Return the [x, y] coordinate for the center point of the cell that contains the specified text.  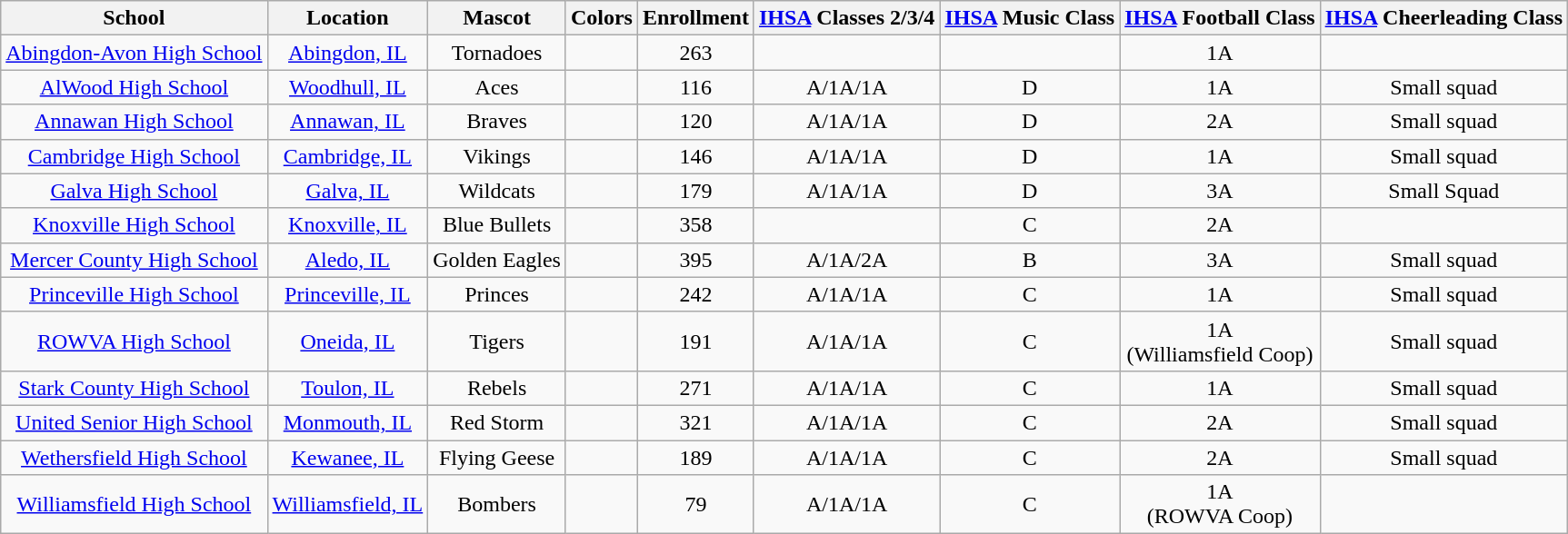
242 [695, 294]
Woodhull, IL [347, 87]
Galva High School [135, 191]
Rebels [497, 388]
Knoxville High School [135, 225]
Princeville High School [135, 294]
ROWVA High School [135, 341]
Abingdon, IL [347, 53]
Princes [497, 294]
Oneida, IL [347, 341]
IHSA Music Class [1030, 18]
Annawan, IL [347, 122]
Tornadoes [497, 53]
IHSA Football Class [1220, 18]
Cambridge High School [135, 156]
Williamsfield High School [135, 505]
1A(ROWVA Coop) [1220, 505]
271 [695, 388]
School [135, 18]
189 [695, 457]
146 [695, 156]
1A(Williamsfield Coop) [1220, 341]
Knoxville, IL [347, 225]
AlWood High School [135, 87]
263 [695, 53]
Princeville, IL [347, 294]
Location [347, 18]
Wildcats [497, 191]
United Senior High School [135, 422]
Monmouth, IL [347, 422]
Williamsfield, IL [347, 505]
Small Squad [1443, 191]
191 [695, 341]
B [1030, 260]
Galva, IL [347, 191]
358 [695, 225]
Red Storm [497, 422]
Toulon, IL [347, 388]
Braves [497, 122]
Bombers [497, 505]
Tigers [497, 341]
Aledo, IL [347, 260]
Kewanee, IL [347, 457]
Wethersfield High School [135, 457]
Stark County High School [135, 388]
Enrollment [695, 18]
116 [695, 87]
79 [695, 505]
395 [695, 260]
Abingdon-Avon High School [135, 53]
179 [695, 191]
Golden Eagles [497, 260]
Blue Bullets [497, 225]
Vikings [497, 156]
IHSA Cheerleading Class [1443, 18]
IHSA Classes 2/3/4 [846, 18]
Mercer County High School [135, 260]
120 [695, 122]
Annawan High School [135, 122]
Flying Geese [497, 457]
Aces [497, 87]
Cambridge, IL [347, 156]
Mascot [497, 18]
Colors [602, 18]
A/1A/2A [846, 260]
321 [695, 422]
